Provide the (x, y) coordinate of the cell's center where the given text is located.  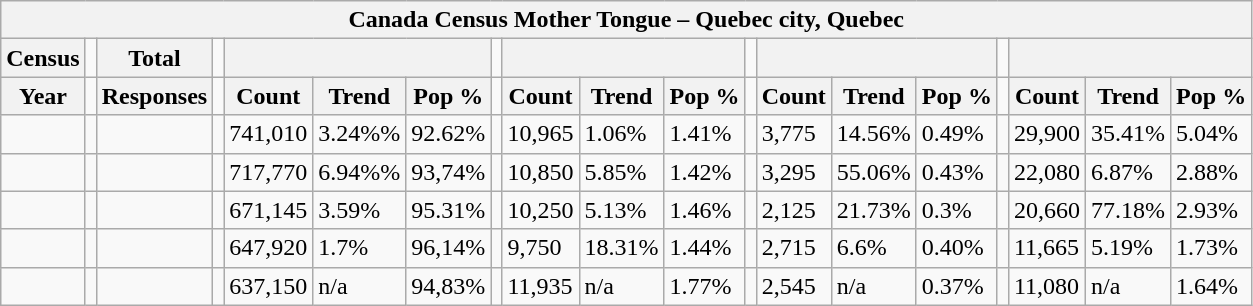
9,750 (540, 248)
96,14% (448, 248)
671,145 (268, 210)
2.88% (1212, 172)
11,665 (1046, 248)
29,900 (1046, 134)
10,250 (540, 210)
10,850 (540, 172)
Census (43, 58)
3,295 (794, 172)
5.04% (1212, 134)
2,715 (794, 248)
1.46% (704, 210)
14.56% (874, 134)
5.19% (1128, 248)
1.41% (704, 134)
5.85% (622, 172)
1.06% (622, 134)
10,965 (540, 134)
3.59% (360, 210)
22,080 (1046, 172)
77.18% (1128, 210)
Total (154, 58)
741,010 (268, 134)
1.73% (1212, 248)
1.44% (704, 248)
3.24%% (360, 134)
21.73% (874, 210)
6.94%% (360, 172)
Canada Census Mother Tongue – Quebec city, Quebec (626, 20)
11,080 (1046, 286)
1.7% (360, 248)
Year (43, 96)
1.64% (1212, 286)
1.77% (704, 286)
95.31% (448, 210)
0.43% (956, 172)
94,83% (448, 286)
647,920 (268, 248)
6.6% (874, 248)
637,150 (268, 286)
3,775 (794, 134)
55.06% (874, 172)
2,125 (794, 210)
18.31% (622, 248)
35.41% (1128, 134)
5.13% (622, 210)
93,74% (448, 172)
0.49% (956, 134)
20,660 (1046, 210)
Responses (154, 96)
0.37% (956, 286)
717,770 (268, 172)
6.87% (1128, 172)
1.42% (704, 172)
2,545 (794, 286)
2.93% (1212, 210)
0.40% (956, 248)
0.3% (956, 210)
92.62% (448, 134)
11,935 (540, 286)
